Extract the [X, Y] coordinate from the center of the cell holding the provided text.  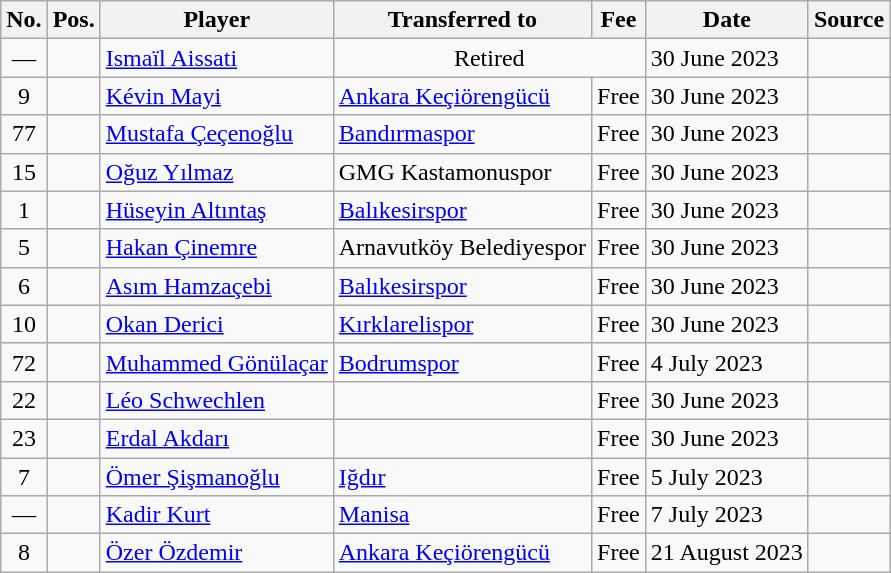
Léo Schwechlen [216, 400]
Manisa [462, 515]
Hüseyin Altıntaş [216, 210]
Hakan Çinemre [216, 248]
No. [24, 20]
Kadir Kurt [216, 515]
Özer Özdemir [216, 553]
Kévin Mayi [216, 96]
Asım Hamzaçebi [216, 286]
22 [24, 400]
Mustafa Çeçenoğlu [216, 134]
Pos. [74, 20]
Fee [619, 20]
77 [24, 134]
10 [24, 324]
Source [848, 20]
15 [24, 172]
4 July 2023 [726, 362]
Arnavutköy Belediyespor [462, 248]
21 August 2023 [726, 553]
1 [24, 210]
Erdal Akdarı [216, 438]
5 July 2023 [726, 477]
Player [216, 20]
Muhammed Gönülaçar [216, 362]
Ismaïl Aissati [216, 58]
Iğdır [462, 477]
Kırklarelispor [462, 324]
9 [24, 96]
8 [24, 553]
72 [24, 362]
7 July 2023 [726, 515]
23 [24, 438]
GMG Kastamonuspor [462, 172]
Bandırmaspor [462, 134]
Bodrumspor [462, 362]
5 [24, 248]
Ömer Şişmanoğlu [216, 477]
Okan Derici [216, 324]
Retired [489, 58]
Oğuz Yılmaz [216, 172]
6 [24, 286]
Transferred to [462, 20]
7 [24, 477]
Date [726, 20]
